Return [X, Y] of the center of cell containing provided text 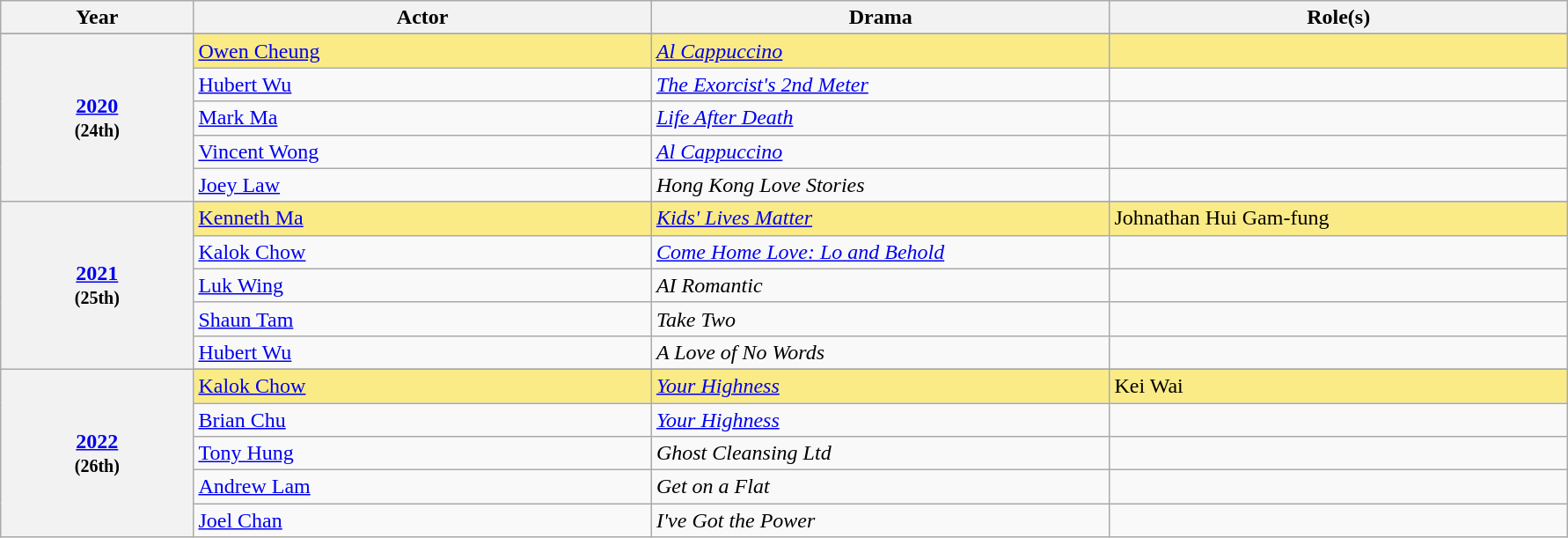
Role(s) [1339, 18]
Shaun Tam [422, 319]
Drama [880, 18]
Come Home Love: Lo and Behold [880, 252]
Joel Chan [422, 520]
Tony Hung [422, 453]
Actor [422, 18]
2020(24th) [97, 118]
Take Two [880, 319]
2022(26th) [97, 453]
Kei Wai [1339, 386]
The Exorcist's 2nd Meter [880, 85]
2021(25th) [97, 285]
I've Got the Power [880, 520]
Year [97, 18]
Mark Ma [422, 118]
Kids' Lives Matter [880, 218]
Luk Wing [422, 285]
A Love of No Words [880, 352]
Johnathan Hui Gam-fung [1339, 218]
Ghost Cleansing Ltd [880, 453]
AI Romantic [880, 285]
Hong Kong Love Stories [880, 185]
Life After Death [880, 118]
Get on a Flat [880, 487]
Owen Cheung [422, 51]
Vincent Wong [422, 151]
Kenneth Ma [422, 218]
Brian Chu [422, 420]
Andrew Lam [422, 487]
Joey Law [422, 185]
